Extract the [x, y] coordinate from the center of the cell holding the provided text.  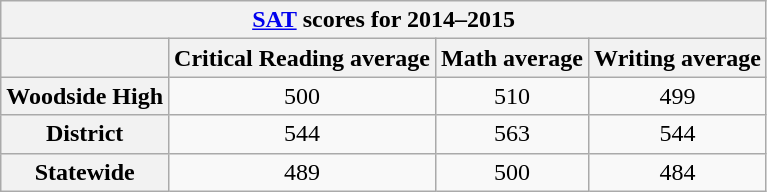
510 [512, 96]
Math average [512, 58]
Woodside High [85, 96]
SAT scores for 2014–2015 [384, 20]
District [85, 134]
563 [512, 134]
499 [678, 96]
Critical Reading average [302, 58]
489 [302, 172]
484 [678, 172]
Writing average [678, 58]
Statewide [85, 172]
